Scan for the cell matching the given text and deliver its (X, Y) coordinate at center. 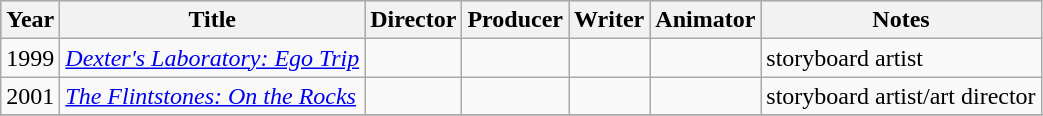
2001 (30, 96)
Writer (610, 20)
1999 (30, 58)
Director (414, 20)
Producer (516, 20)
Dexter's Laboratory: Ego Trip (212, 58)
storyboard artist (901, 58)
Year (30, 20)
Animator (706, 20)
The Flintstones: On the Rocks (212, 96)
Title (212, 20)
Notes (901, 20)
storyboard artist/art director (901, 96)
